Search for the cell housing the specified text and yield its [x, y] center coordinate. 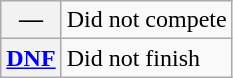
Did not finish [146, 58]
Did not compete [146, 20]
— [31, 20]
DNF [31, 58]
